Locate the cell with the specified text and output its [X, Y] center coordinate. 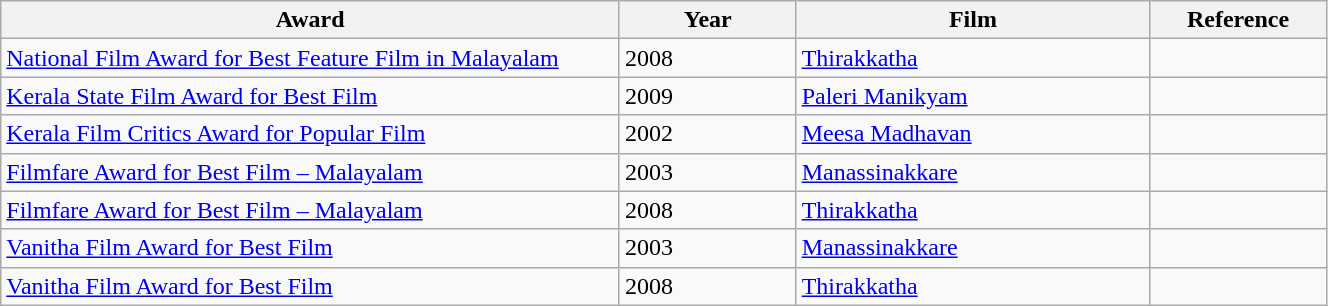
Kerala Film Critics Award for Popular Film [310, 134]
2009 [708, 96]
Award [310, 20]
2002 [708, 134]
Meesa Madhavan [973, 134]
National Film Award for Best Feature Film in Malayalam [310, 58]
Film [973, 20]
Kerala State Film Award for Best Film [310, 96]
Reference [1238, 20]
Paleri Manikyam [973, 96]
Year [708, 20]
